Locate the cell with the specified text and output its [X, Y] center coordinate. 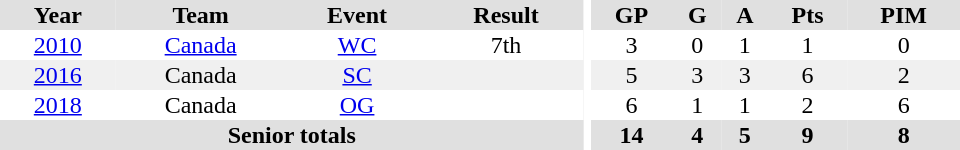
GP [631, 15]
OG [358, 105]
Result [506, 15]
7th [506, 45]
9 [808, 135]
8 [904, 135]
4 [698, 135]
SC [358, 75]
WC [358, 45]
G [698, 15]
2018 [58, 105]
A [745, 15]
Event [358, 15]
Pts [808, 15]
PIM [904, 15]
Senior totals [292, 135]
Team [201, 15]
2016 [58, 75]
2010 [58, 45]
Year [58, 15]
14 [631, 135]
